Extract the (X, Y) coordinate from the center of the cell holding the provided text.  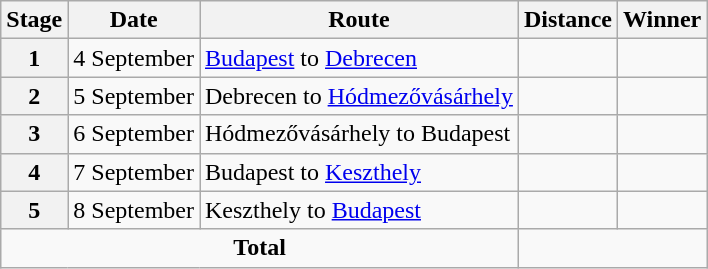
5 September (134, 96)
Keszthely to Budapest (360, 210)
1 (34, 58)
3 (34, 134)
Debrecen to Hódmezővásárhely (360, 96)
Hódmezővásárhely to Budapest (360, 134)
4 September (134, 58)
Total (260, 248)
Budapest to Keszthely (360, 172)
8 September (134, 210)
4 (34, 172)
6 September (134, 134)
5 (34, 210)
Winner (662, 20)
Stage (34, 20)
Distance (568, 20)
7 September (134, 172)
Date (134, 20)
2 (34, 96)
Budapest to Debrecen (360, 58)
Route (360, 20)
